Return (X, Y) of the center of cell containing provided text 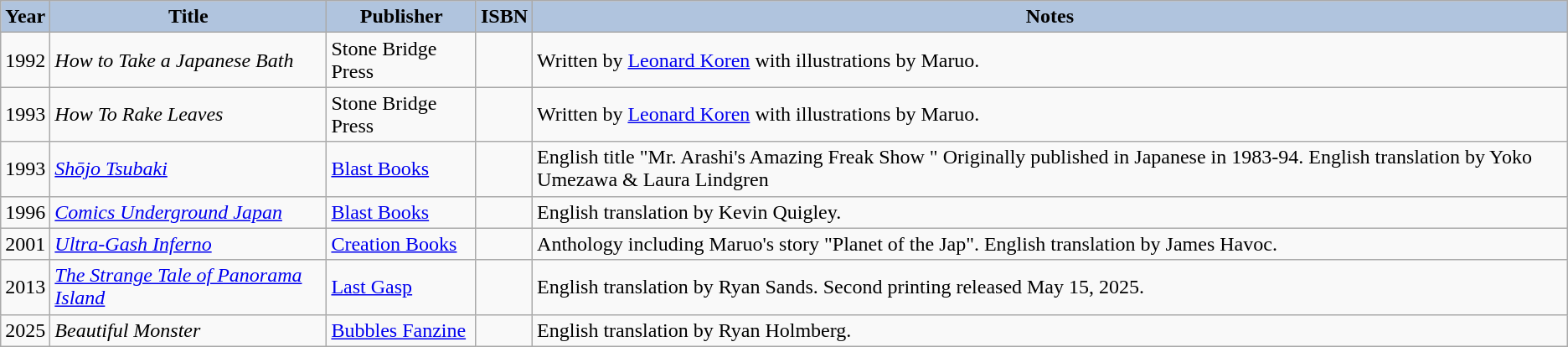
Notes (1050, 17)
English translation by Ryan Sands. Second printing released May 15, 2025. (1050, 287)
1992 (25, 60)
1996 (25, 212)
2001 (25, 244)
The Strange Tale of Panorama Island (188, 287)
English translation by Kevin Quigley. (1050, 212)
Bubbles Fanzine (402, 330)
Anthology including Maruo's story "Planet of the Jap". English translation by James Havoc. (1050, 244)
Title (188, 17)
Creation Books (402, 244)
How to Take a Japanese Bath (188, 60)
2025 (25, 330)
English title "Mr. Arashi's Amazing Freak Show " Originally published in Japanese in 1983-94. English translation by Yoko Umezawa & Laura Lindgren (1050, 169)
Publisher (402, 17)
English translation by Ryan Holmberg. (1050, 330)
How To Rake Leaves (188, 114)
Last Gasp (402, 287)
2013 (25, 287)
Comics Underground Japan (188, 212)
Ultra-Gash Inferno (188, 244)
Beautiful Monster (188, 330)
ISBN (504, 17)
Shōjo Tsubaki (188, 169)
Year (25, 17)
